Extract the (X, Y) coordinate from the center of the cell holding the provided text.  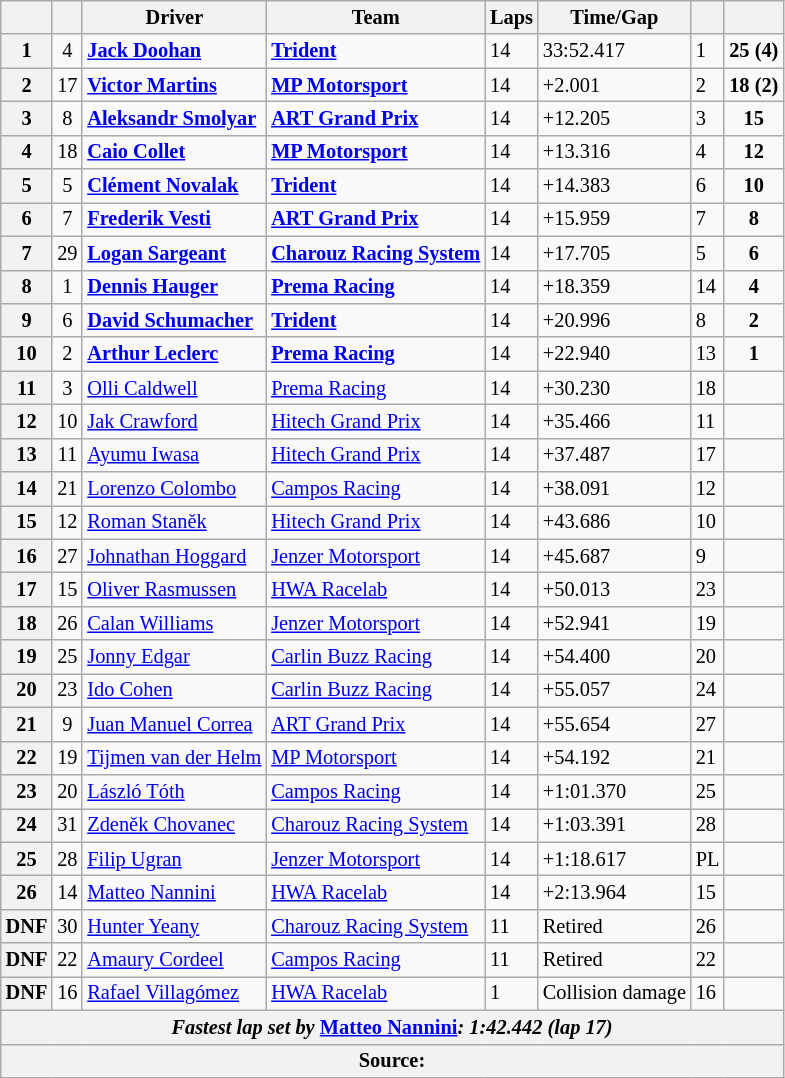
Tijmen van der Helm (174, 758)
Jonny Edgar (174, 657)
18 (2) (754, 85)
Logan Sargeant (174, 253)
Aleksandr Smolyar (174, 118)
Collision damage (614, 993)
+45.687 (614, 556)
+55.654 (614, 724)
+50.013 (614, 589)
25 (4) (754, 51)
Oliver Rasmussen (174, 589)
30 (67, 926)
+15.959 (614, 219)
Rafael Villagómez (174, 993)
+14.383 (614, 186)
Amaury Cordeel (174, 960)
+38.091 (614, 489)
+20.996 (614, 320)
PL (708, 859)
29 (67, 253)
Filip Ugran (174, 859)
Clément Novalak (174, 186)
Roman Staněk (174, 522)
+17.705 (614, 253)
+13.316 (614, 152)
+54.192 (614, 758)
+43.686 (614, 522)
Driver (174, 17)
Olli Caldwell (174, 388)
+2.001 (614, 85)
31 (67, 825)
Matteo Nannini (174, 892)
Juan Manuel Correa (174, 724)
+52.941 (614, 623)
Jak Crawford (174, 421)
Time/Gap (614, 17)
Johnathan Hoggard (174, 556)
Caio Collet (174, 152)
Laps (512, 17)
Fastest lap set by Matteo Nannini: 1:42.442 (lap 17) (392, 1027)
+37.487 (614, 455)
+30.230 (614, 388)
+18.359 (614, 287)
Frederik Vesti (174, 219)
Jack Doohan (174, 51)
Ido Cohen (174, 690)
Ayumu Iwasa (174, 455)
Arthur Leclerc (174, 354)
+1:03.391 (614, 825)
+2:13.964 (614, 892)
Calan Williams (174, 623)
+12.205 (614, 118)
Hunter Yeany (174, 926)
Zdeněk Chovanec (174, 825)
+35.466 (614, 421)
+22.940 (614, 354)
Lorenzo Colombo (174, 489)
László Tóth (174, 791)
Dennis Hauger (174, 287)
+1:18.617 (614, 859)
33:52.417 (614, 51)
+1:01.370 (614, 791)
+55.057 (614, 690)
Team (376, 17)
Source: (392, 1061)
+54.400 (614, 657)
Victor Martins (174, 85)
David Schumacher (174, 320)
